Identify which cell holds the provided text, then report its [X, Y] central coordinate. 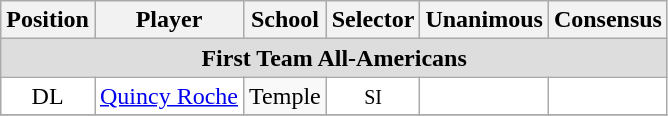
Consensus [608, 20]
DL [48, 96]
Selector [373, 20]
SI [373, 96]
Unanimous [484, 20]
Player [168, 20]
School [286, 20]
Temple [286, 96]
Position [48, 20]
Quincy Roche [168, 96]
First Team All-Americans [334, 58]
